Return the (x, y) coordinate for the center point of the cell that contains the specified text.  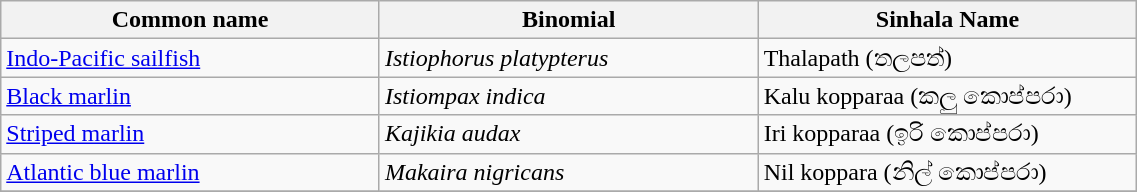
Sinhala Name (948, 20)
Iri kopparaa (ඉරි කොප්පරා) (948, 134)
Istiompax indica (568, 96)
Striped marlin (190, 134)
Atlantic blue marlin (190, 172)
Black marlin (190, 96)
Kalu kopparaa (කලු කොප්පරා) (948, 96)
Thalapath (තලපත්) (948, 58)
Kajikia audax (568, 134)
Indo-Pacific sailfish (190, 58)
Istiophorus platypterus (568, 58)
Nil koppara (නිල් කොප්පරා) (948, 172)
Makaira nigricans (568, 172)
Binomial (568, 20)
Common name (190, 20)
